Determine the (X, Y) coordinate at the center of the cell enclosing the given text.  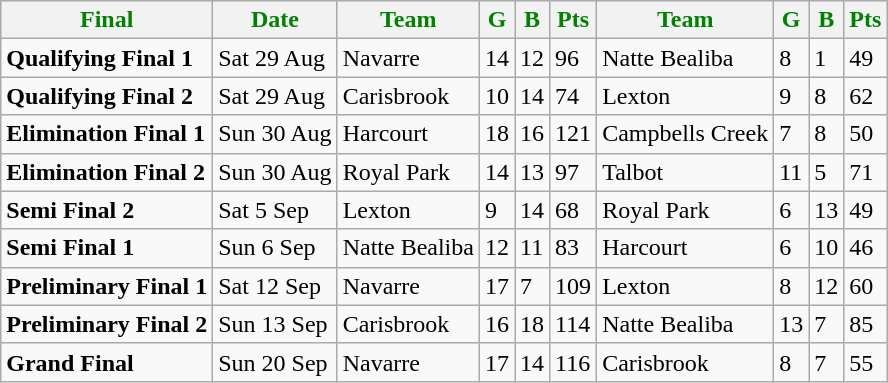
Sun 20 Sep (275, 362)
Preliminary Final 1 (107, 286)
60 (866, 286)
114 (574, 324)
Elimination Final 2 (107, 172)
Sat 5 Sep (275, 210)
Date (275, 20)
121 (574, 134)
5 (826, 172)
Qualifying Final 2 (107, 96)
96 (574, 58)
Sun 13 Sep (275, 324)
74 (574, 96)
1 (826, 58)
Sun 6 Sep (275, 248)
116 (574, 362)
Semi Final 1 (107, 248)
Qualifying Final 1 (107, 58)
62 (866, 96)
71 (866, 172)
Preliminary Final 2 (107, 324)
46 (866, 248)
109 (574, 286)
83 (574, 248)
50 (866, 134)
Talbot (686, 172)
Final (107, 20)
Grand Final (107, 362)
Campbells Creek (686, 134)
85 (866, 324)
97 (574, 172)
68 (574, 210)
Sat 12 Sep (275, 286)
55 (866, 362)
Semi Final 2 (107, 210)
Elimination Final 1 (107, 134)
